Detect which cell encompasses the target text, then output its [X, Y] center coordinate. 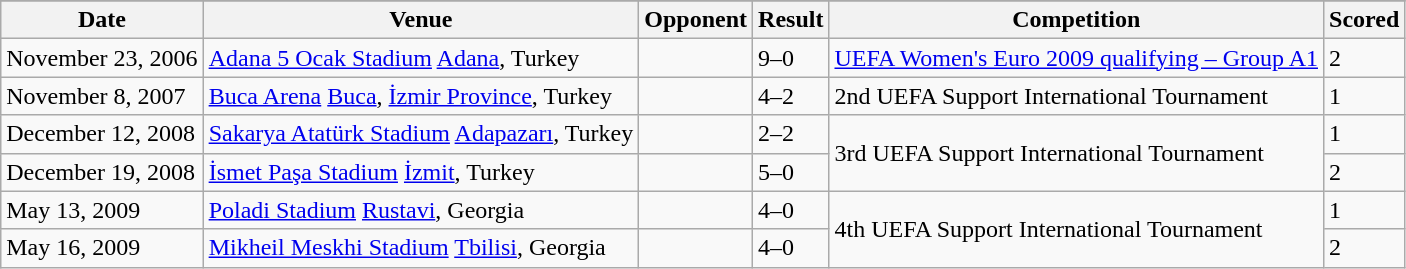
2–2 [791, 134]
May 16, 2009 [102, 248]
May 13, 2009 [102, 210]
İsmet Paşa Stadium İzmit, Turkey [421, 172]
Scored [1364, 20]
Sakarya Atatürk Stadium Adapazarı, Turkey [421, 134]
UEFA Women's Euro 2009 qualifying – Group A1 [1076, 58]
9–0 [791, 58]
December 19, 2008 [102, 172]
Competition [1076, 20]
December 12, 2008 [102, 134]
November 8, 2007 [102, 96]
Mikheil Meskhi Stadium Tbilisi, Georgia [421, 248]
Buca Arena Buca, İzmir Province, Turkey [421, 96]
Poladi Stadium Rustavi, Georgia [421, 210]
2nd UEFA Support International Tournament [1076, 96]
4–2 [791, 96]
3rd UEFA Support International Tournament [1076, 153]
Result [791, 20]
Opponent [696, 20]
Adana 5 Ocak Stadium Adana, Turkey [421, 58]
4th UEFA Support International Tournament [1076, 229]
Date [102, 20]
Venue [421, 20]
November 23, 2006 [102, 58]
5–0 [791, 172]
